Determine the (x, y) coordinate at the center of the cell enclosing the given text.  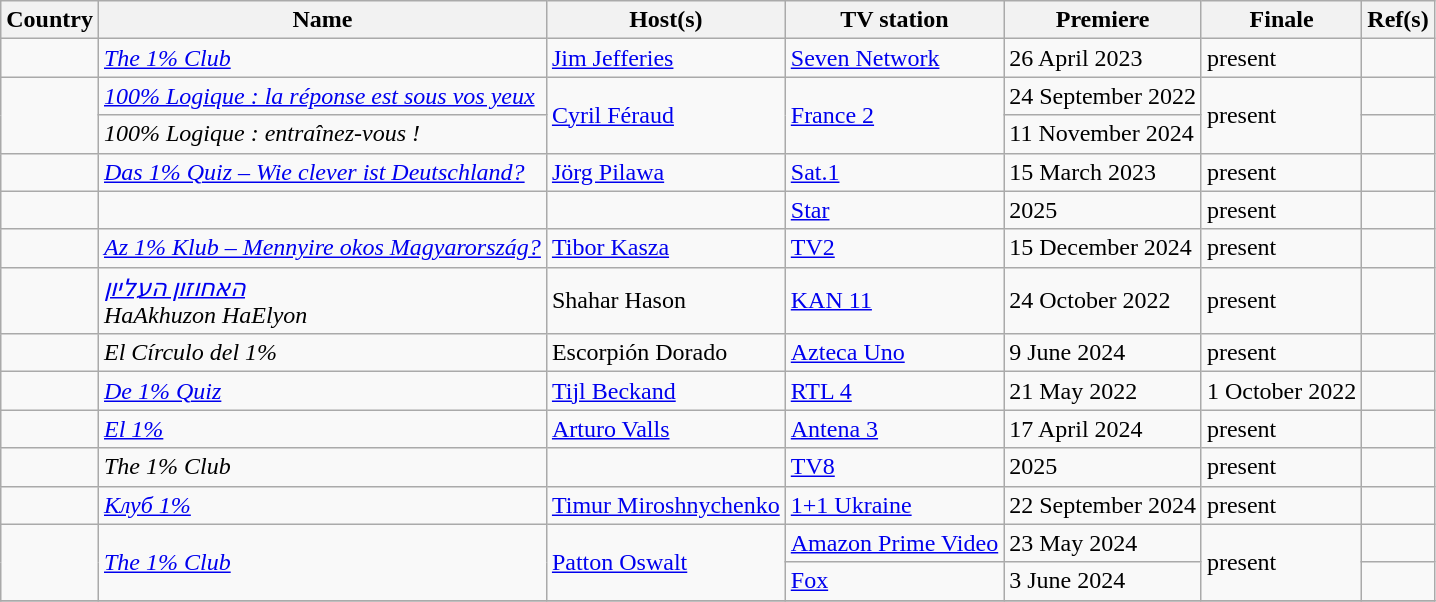
Antena 3 (894, 429)
KAN 11 (894, 300)
El Círculo del 1% (322, 353)
100% Logique : entraînez-vous ! (322, 134)
Jörg Pilawa (666, 172)
Cyril Féraud (666, 115)
Name (322, 20)
Sat.1 (894, 172)
El 1% (322, 429)
Ref(s) (1398, 20)
Seven Network (894, 58)
TV8 (894, 467)
Star (894, 210)
Premiere (1103, 20)
Tijl Beckand (666, 391)
23 May 2024 (1103, 543)
Arturo Valls (666, 429)
Tibor Kasza (666, 248)
3 June 2024 (1103, 581)
Jim Jefferies (666, 58)
Azteca Uno (894, 353)
Escorpión Dorado (666, 353)
Timur Miroshnychenko (666, 505)
22 September 2024 (1103, 505)
TV2 (894, 248)
Das 1% Quiz – Wie clever ist Deutschland? (322, 172)
France 2 (894, 115)
24 October 2022 (1103, 300)
100% Logique : la réponse est sous vos yeux (322, 96)
Patton Oswalt (666, 562)
9 June 2024 (1103, 353)
Finale (1281, 20)
1 October 2022 (1281, 391)
האחוזון העליוןHaAkhuzon HaElyon (322, 300)
Fox (894, 581)
Country (50, 20)
15 December 2024 (1103, 248)
TV station (894, 20)
1+1 Ukraine (894, 505)
De 1% Quiz (322, 391)
RTL 4 (894, 391)
11 November 2024 (1103, 134)
Shahar Hason (666, 300)
Az 1% Klub – Mennyire okos Magyarország? (322, 248)
17 April 2024 (1103, 429)
15 March 2023 (1103, 172)
Host(s) (666, 20)
Amazon Prime Video (894, 543)
21 May 2022 (1103, 391)
26 April 2023 (1103, 58)
Клуб 1% (322, 505)
24 September 2022 (1103, 96)
